For the text-containing cell, return its midpoint in [X, Y] coordinate format. 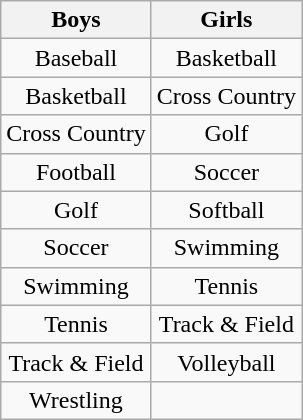
Football [76, 172]
Softball [226, 210]
Boys [76, 20]
Girls [226, 20]
Volleyball [226, 362]
Baseball [76, 58]
Wrestling [76, 400]
